Determine the (X, Y) coordinate at the center of the cell enclosing the given text.  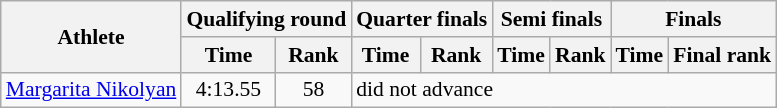
did not advance (564, 90)
Qualifying round (266, 19)
Athlete (92, 36)
4:13.55 (228, 90)
Margarita Nikolyan (92, 90)
Quarter finals (422, 19)
Finals (694, 19)
Semi finals (551, 19)
Final rank (722, 55)
58 (314, 90)
